Return [X, Y] of the center of cell containing provided text 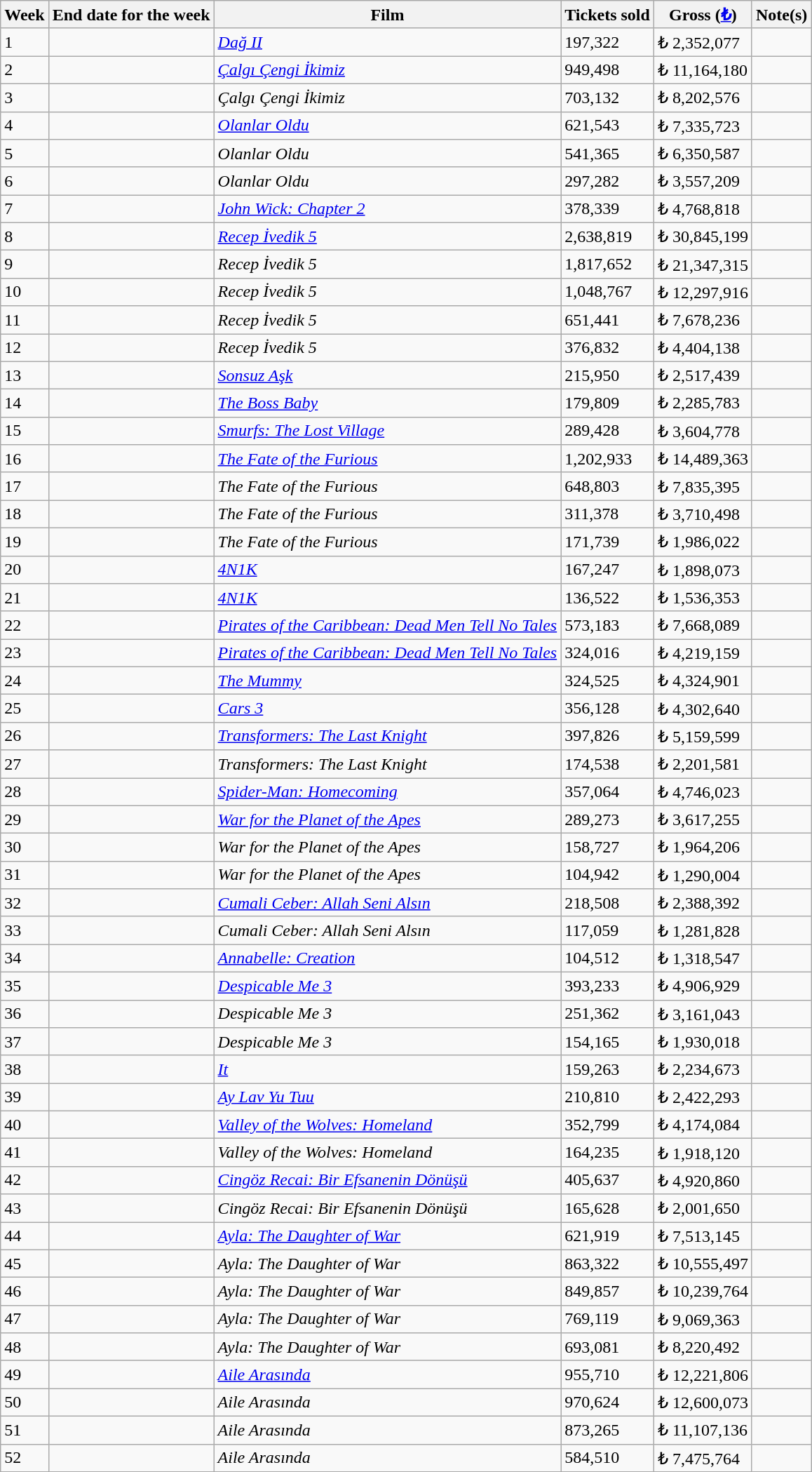
13 [25, 375]
38 [25, 1069]
₺ 3,617,255 [703, 819]
₺ 10,239,764 [703, 1292]
₺ 12,297,916 [703, 292]
Sonsuz Aşk [387, 375]
22 [25, 625]
23 [25, 653]
31 [25, 875]
1 [25, 42]
104,512 [607, 958]
289,273 [607, 819]
Annabelle: Creation [387, 958]
621,919 [607, 1236]
₺ 4,746,023 [703, 791]
₺ 7,475,764 [703, 1458]
Ay Lav Yu Tuu [387, 1097]
34 [25, 958]
₺ 8,220,492 [703, 1347]
165,628 [607, 1208]
215,950 [607, 375]
36 [25, 1014]
2,638,819 [607, 236]
43 [25, 1208]
10 [25, 292]
218,508 [607, 903]
949,498 [607, 70]
45 [25, 1264]
32 [25, 903]
₺ 1,318,547 [703, 958]
21 [25, 598]
₺ 30,845,199 [703, 236]
₺ 4,219,159 [703, 653]
₺ 2,234,673 [703, 1069]
48 [25, 1347]
9 [25, 265]
324,016 [607, 653]
44 [25, 1236]
₺ 7,513,145 [703, 1236]
41 [25, 1153]
703,132 [607, 98]
₺ 2,001,650 [703, 1208]
33 [25, 930]
₺ 11,164,180 [703, 70]
573,183 [607, 625]
863,322 [607, 1264]
₺ 4,920,860 [703, 1180]
104,942 [607, 875]
28 [25, 791]
24 [25, 681]
51 [25, 1430]
Note(s) [781, 15]
405,637 [607, 1180]
27 [25, 764]
584,510 [607, 1458]
197,322 [607, 42]
849,857 [607, 1292]
₺ 2,422,293 [703, 1097]
₺ 2,517,439 [703, 375]
₺ 12,221,806 [703, 1374]
159,263 [607, 1069]
154,165 [607, 1042]
378,339 [607, 209]
357,064 [607, 791]
₺ 7,835,395 [703, 486]
35 [25, 986]
₺ 4,768,818 [703, 209]
42 [25, 1180]
289,428 [607, 431]
49 [25, 1374]
₺ 4,324,901 [703, 681]
Smurfs: The Lost Village [387, 431]
₺ 10,555,497 [703, 1264]
136,522 [607, 598]
769,119 [607, 1319]
955,710 [607, 1374]
11 [25, 320]
376,832 [607, 348]
John Wick: Chapter 2 [387, 209]
₺ 1,898,073 [703, 570]
16 [25, 459]
37 [25, 1042]
₺ 1,536,353 [703, 598]
₺ 3,604,778 [703, 431]
₺ 11,107,136 [703, 1430]
397,826 [607, 736]
297,282 [607, 181]
393,233 [607, 986]
The Mummy [387, 681]
1,202,933 [607, 459]
₺ 2,388,392 [703, 903]
₺ 7,678,236 [703, 320]
Film [387, 15]
₺ 1,281,828 [703, 930]
₺ 3,557,209 [703, 181]
50 [25, 1403]
₺ 4,302,640 [703, 709]
39 [25, 1097]
₺ 4,174,084 [703, 1125]
Cars 3 [387, 709]
541,365 [607, 154]
970,624 [607, 1403]
30 [25, 848]
14 [25, 403]
164,235 [607, 1153]
2 [25, 70]
693,081 [607, 1347]
₺ 2,285,783 [703, 403]
20 [25, 570]
7 [25, 209]
15 [25, 431]
₺ 9,069,363 [703, 1319]
It [387, 1069]
179,809 [607, 403]
₺ 3,161,043 [703, 1014]
₺ 1,918,120 [703, 1153]
167,247 [607, 570]
₺ 4,906,929 [703, 986]
17 [25, 486]
₺ 2,201,581 [703, 764]
352,799 [607, 1125]
₺ 5,159,599 [703, 736]
25 [25, 709]
171,739 [607, 542]
₺ 7,668,089 [703, 625]
651,441 [607, 320]
Spider-Man: Homecoming [387, 791]
4 [25, 126]
648,803 [607, 486]
174,538 [607, 764]
1,048,767 [607, 292]
47 [25, 1319]
End date for the week [131, 15]
158,727 [607, 848]
6 [25, 181]
311,378 [607, 514]
52 [25, 1458]
19 [25, 542]
Week [25, 15]
₺ 1,290,004 [703, 875]
324,525 [607, 681]
1,817,652 [607, 265]
Gross (₺) [703, 15]
₺ 1,986,022 [703, 542]
₺ 4,404,138 [703, 348]
The Boss Baby [387, 403]
621,543 [607, 126]
29 [25, 819]
117,059 [607, 930]
356,128 [607, 709]
₺ 1,964,206 [703, 848]
₺ 2,352,077 [703, 42]
12 [25, 348]
251,362 [607, 1014]
18 [25, 514]
₺ 6,350,587 [703, 154]
5 [25, 154]
40 [25, 1125]
₺ 1,930,018 [703, 1042]
8 [25, 236]
₺ 14,489,363 [703, 459]
Dağ II [387, 42]
₺ 12,600,073 [703, 1403]
₺ 3,710,498 [703, 514]
3 [25, 98]
₺ 8,202,576 [703, 98]
873,265 [607, 1430]
46 [25, 1292]
₺ 21,347,315 [703, 265]
210,810 [607, 1097]
Tickets sold [607, 15]
26 [25, 736]
₺ 7,335,723 [703, 126]
